Search for the cell housing the specified text and yield its (X, Y) center coordinate. 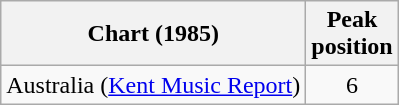
Chart (1985) (154, 34)
Australia (Kent Music Report) (154, 85)
Peakposition (352, 34)
6 (352, 85)
